Locate the cell with the specified text and output its (x, y) center coordinate. 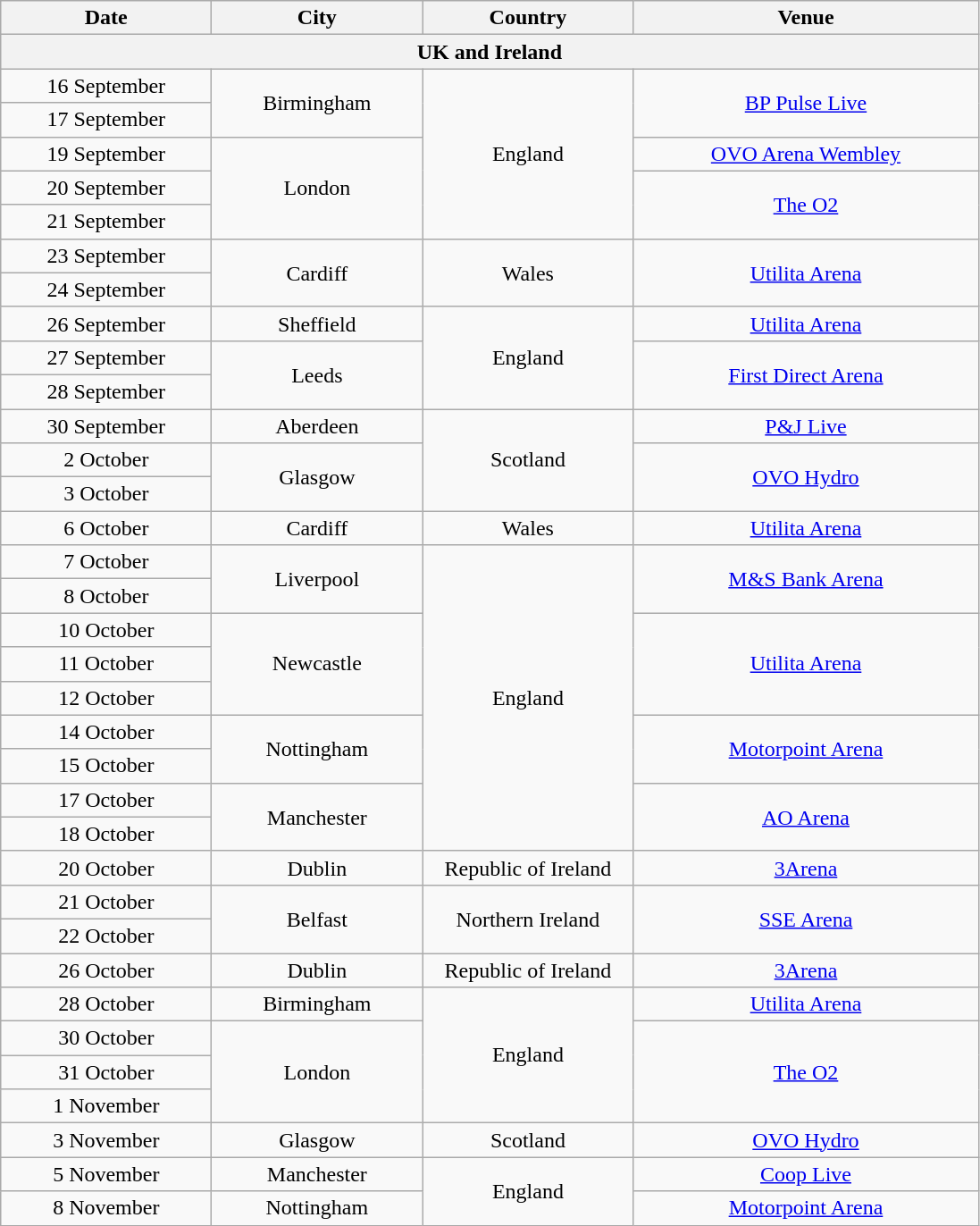
Northern Ireland (528, 919)
Date (106, 18)
2 October (106, 460)
Country (528, 18)
8 November (106, 1208)
11 October (106, 664)
31 October (106, 1072)
16 September (106, 86)
6 October (106, 528)
15 October (106, 766)
8 October (106, 596)
22 October (106, 936)
17 September (106, 120)
28 September (106, 391)
Sheffield (317, 323)
Liverpool (317, 579)
SSE Arena (806, 919)
P&J Live (806, 426)
3 October (106, 494)
28 October (106, 1004)
Newcastle (317, 664)
30 October (106, 1038)
M&S Bank Arena (806, 579)
AO Arena (806, 817)
20 October (106, 868)
19 September (106, 154)
OVO Arena Wembley (806, 154)
18 October (106, 834)
26 September (106, 323)
Leeds (317, 374)
24 September (106, 290)
3 November (106, 1140)
First Direct Arena (806, 374)
10 October (106, 630)
20 September (106, 188)
23 September (106, 256)
Coop Live (806, 1174)
BP Pulse Live (806, 103)
Venue (806, 18)
17 October (106, 800)
5 November (106, 1174)
21 October (106, 902)
Belfast (317, 919)
30 September (106, 426)
Aberdeen (317, 426)
7 October (106, 562)
City (317, 18)
26 October (106, 970)
21 September (106, 222)
UK and Ireland (490, 52)
14 October (106, 732)
1 November (106, 1106)
27 September (106, 357)
12 October (106, 698)
